For the text-containing cell, return its midpoint in [X, Y] coordinate format. 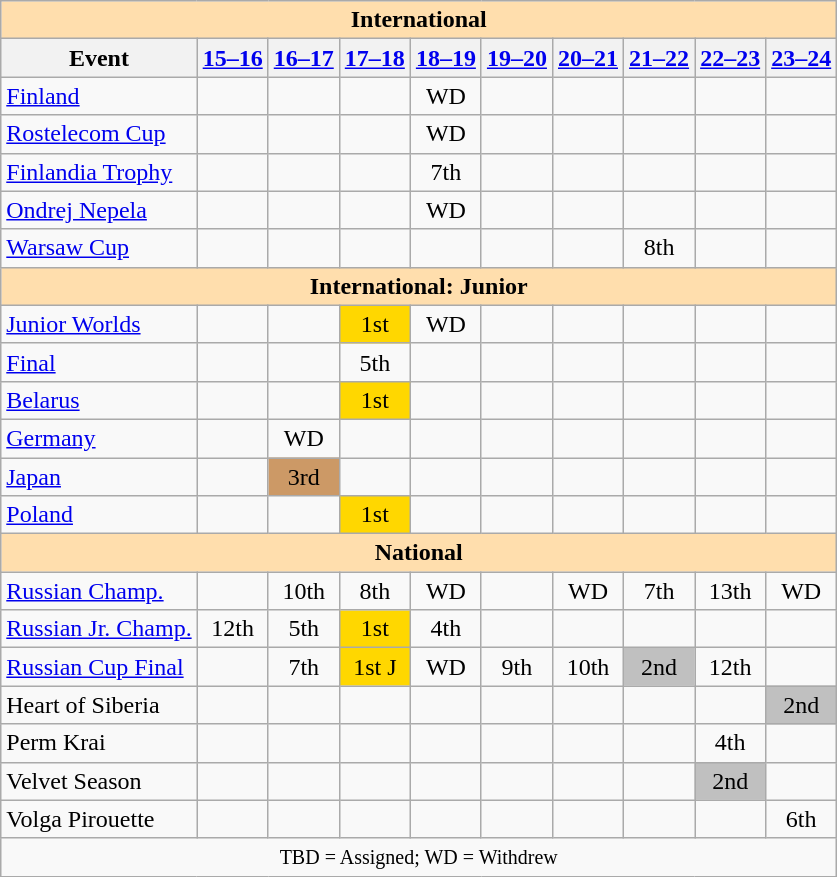
Warsaw Cup [99, 248]
International: Junior [419, 286]
6th [802, 819]
18–19 [446, 58]
Heart of Siberia [99, 705]
Event [99, 58]
9th [516, 667]
Japan [99, 477]
15–16 [232, 58]
Rostelecom Cup [99, 134]
Velvet Season [99, 781]
Finlandia Trophy [99, 172]
20–21 [588, 58]
Russian Cup Final [99, 667]
National [419, 553]
1st J [374, 667]
16–17 [304, 58]
Finland [99, 96]
3rd [304, 477]
22–23 [730, 58]
21–22 [660, 58]
International [419, 20]
Perm Krai [99, 743]
Ondrej Nepela [99, 210]
13th [730, 591]
Junior Worlds [99, 324]
TBD = Assigned; WD = Withdrew [419, 857]
Belarus [99, 400]
Russian Champ. [99, 591]
19–20 [516, 58]
Final [99, 362]
Poland [99, 515]
Germany [99, 438]
23–24 [802, 58]
Volga Pirouette [99, 819]
Russian Jr. Champ. [99, 629]
17–18 [374, 58]
